Determine the (X, Y) coordinate at the center of the cell enclosing the given text.  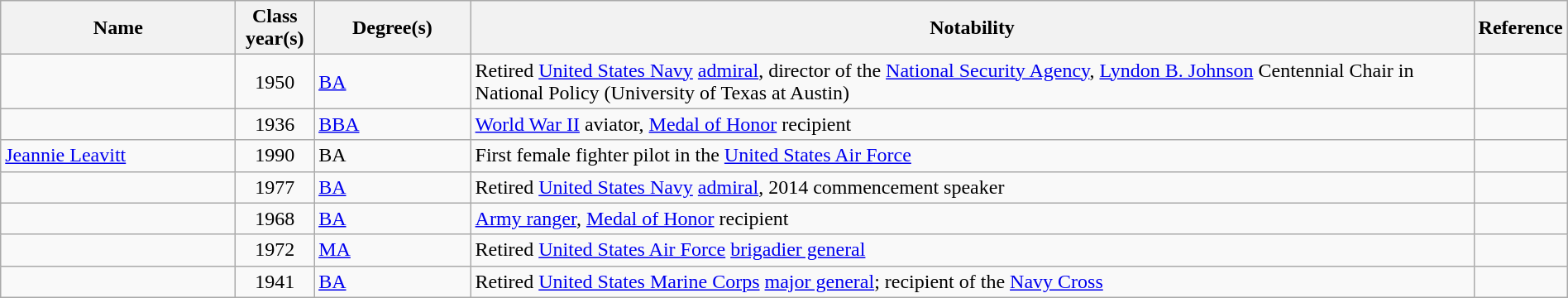
1972 (275, 250)
World War II aviator, Medal of Honor recipient (973, 124)
1968 (275, 219)
1936 (275, 124)
First female fighter pilot in the United States Air Force (973, 156)
1977 (275, 187)
Jeannie Leavitt (118, 156)
Degree(s) (392, 28)
Notability (973, 28)
Name (118, 28)
1941 (275, 281)
Army ranger, Medal of Honor recipient (973, 219)
1950 (275, 81)
BBA (392, 124)
1990 (275, 156)
Reference (1520, 28)
MA (392, 250)
Retired United States Marine Corps major general; recipient of the Navy Cross (973, 281)
Class year(s) (275, 28)
Retired United States Navy admiral, 2014 commencement speaker (973, 187)
Retired United States Air Force brigadier general (973, 250)
